Scan for the cell matching the given text and deliver its [x, y] coordinate at center. 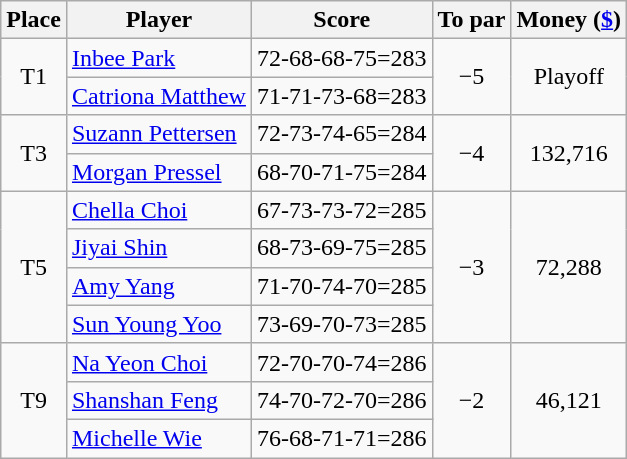
Michelle Wie [158, 438]
Morgan Pressel [158, 172]
Sun Young Yoo [158, 324]
73-69-70-73=285 [342, 324]
Catriona Matthew [158, 96]
Playoff [569, 77]
74-70-72-70=286 [342, 400]
68-70-71-75=284 [342, 172]
Place [34, 20]
Score [342, 20]
T1 [34, 77]
72-70-70-74=286 [342, 362]
72-73-74-65=284 [342, 134]
Amy Yang [158, 286]
Chella Choi [158, 210]
Player [158, 20]
46,121 [569, 400]
67-73-73-72=285 [342, 210]
T3 [34, 153]
−2 [472, 400]
Suzann Pettersen [158, 134]
T5 [34, 267]
−4 [472, 153]
Jiyai Shin [158, 248]
76-68-71-71=286 [342, 438]
68-73-69-75=285 [342, 248]
71-71-73-68=283 [342, 96]
Shanshan Feng [158, 400]
132,716 [569, 153]
To par [472, 20]
Money ($) [569, 20]
72-68-68-75=283 [342, 58]
T9 [34, 400]
Na Yeon Choi [158, 362]
72,288 [569, 267]
−5 [472, 77]
71-70-74-70=285 [342, 286]
Inbee Park [158, 58]
−3 [472, 267]
